Provide the (x, y) coordinate of the cell's center where the given text is located.  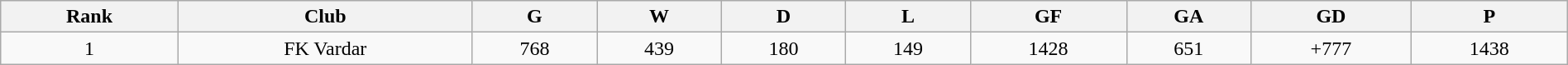
G (534, 17)
180 (783, 48)
768 (534, 48)
GA (1188, 17)
149 (908, 48)
L (908, 17)
Club (325, 17)
D (783, 17)
+777 (1331, 48)
651 (1188, 48)
1438 (1489, 48)
GF (1049, 17)
FK Vardar (325, 48)
439 (659, 48)
1428 (1049, 48)
1 (89, 48)
GD (1331, 17)
P (1489, 17)
Rank (89, 17)
W (659, 17)
